Provide the (x, y) coordinate of the cell's center where the given text is located.  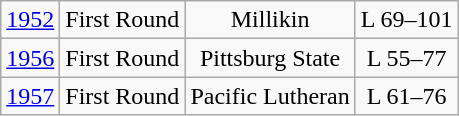
L 55–77 (406, 58)
1952 (30, 20)
1956 (30, 58)
Pittsburg State (270, 58)
L 69–101 (406, 20)
Pacific Lutheran (270, 96)
L 61–76 (406, 96)
Millikin (270, 20)
1957 (30, 96)
